Provide the [x, y] coordinate of the cell's center where the given text is located.  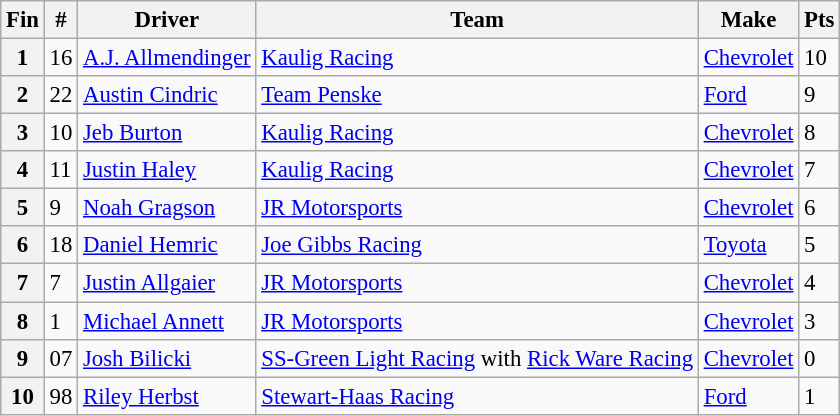
98 [60, 396]
Noah Gragson [167, 208]
Jeb Burton [167, 133]
A.J. Allmendinger [167, 58]
0 [820, 358]
Stewart-Haas Racing [477, 396]
16 [60, 58]
Justin Allgaier [167, 283]
Joe Gibbs Racing [477, 245]
18 [60, 245]
Driver [167, 20]
Justin Haley [167, 170]
Josh Bilicki [167, 358]
Daniel Hemric [167, 245]
11 [60, 170]
Team Penske [477, 95]
2 [23, 95]
Riley Herbst [167, 396]
Michael Annett [167, 321]
22 [60, 95]
Austin Cindric [167, 95]
Pts [820, 20]
Toyota [748, 245]
SS-Green Light Racing with Rick Ware Racing [477, 358]
Fin [23, 20]
Team [477, 20]
Make [748, 20]
07 [60, 358]
# [60, 20]
